Pinpoint the cell where the given text exists, returning its (x, y) midpoint coordinate. 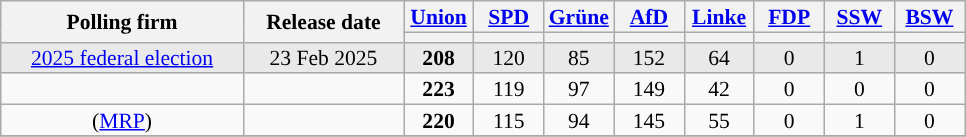
42 (719, 90)
119 (509, 90)
FDP (789, 16)
BSW (929, 16)
(MRP) (122, 120)
223 (439, 90)
SSW (859, 16)
SPD (509, 16)
152 (649, 58)
AfD (649, 16)
23 Feb 2025 (323, 58)
115 (509, 120)
120 (509, 58)
Union (439, 16)
64 (719, 58)
Grüne (579, 16)
2025 federal election (122, 58)
145 (649, 120)
149 (649, 90)
Release date (323, 22)
94 (579, 120)
55 (719, 120)
Linke (719, 16)
220 (439, 120)
Polling firm (122, 22)
85 (579, 58)
97 (579, 90)
208 (439, 58)
